Pinpoint the cell where the given text exists, returning its (x, y) midpoint coordinate. 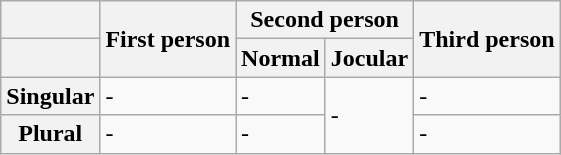
Singular (50, 96)
Jocular (369, 58)
Second person (325, 20)
First person (168, 39)
Normal (281, 58)
Third person (487, 39)
Plural (50, 134)
